Return (X, Y) of the center of cell containing provided text 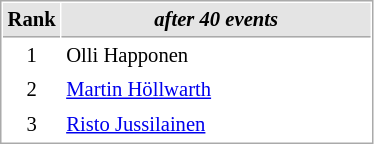
Rank (32, 20)
Risto Jussilainen (216, 124)
Olli Happonen (216, 56)
after 40 events (216, 20)
Martin Höllwarth (216, 90)
1 (32, 56)
2 (32, 90)
3 (32, 124)
